Extract the [x, y] coordinate from the center of the cell holding the provided text.  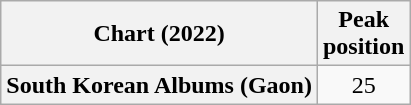
Peakposition [363, 34]
Chart (2022) [160, 34]
South Korean Albums (Gaon) [160, 85]
25 [363, 85]
